From the cell containing the given text, extract its center point as [x, y] coordinate. 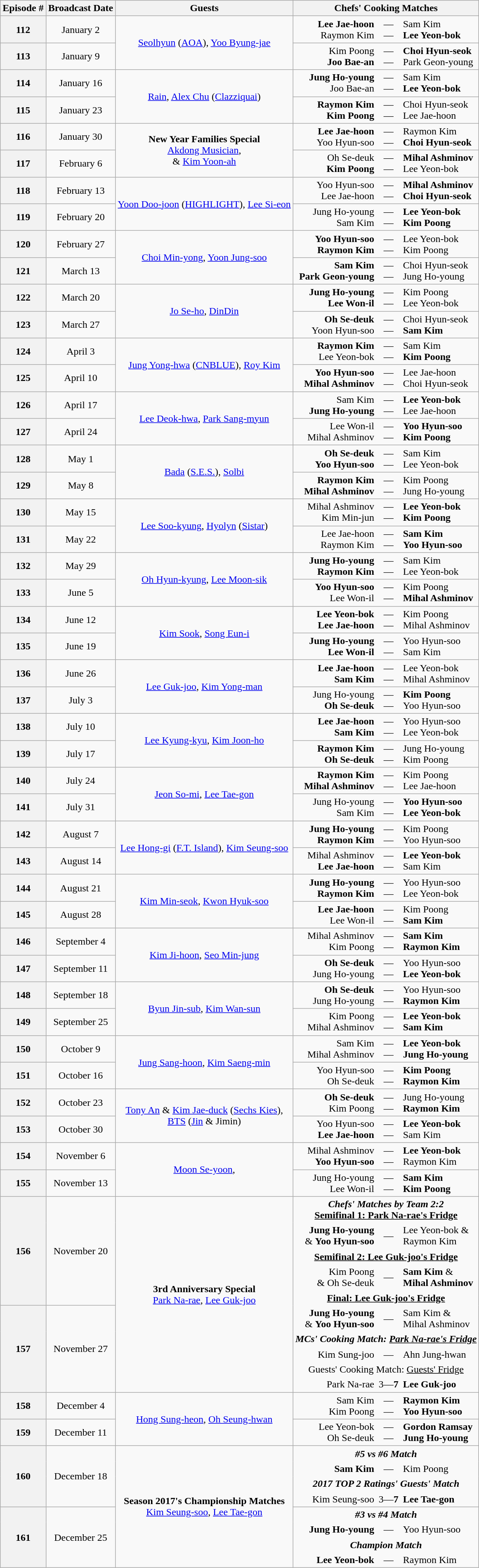
January 9 [81, 56]
March 27 [81, 324]
January 23 [81, 110]
October 23 [81, 1103]
142 [23, 835]
#5 vs #6 Match [386, 1454]
November 27 [81, 1349]
Season 2017's Championship MatchesKim Seung-soo, Lee Tae-gon [205, 1507]
Lee Deok-hwa, Park Sang-myun [205, 418]
Sam KimYoo Hyun-soo [440, 539]
133 [23, 593]
December 4 [81, 1406]
Yoo Hyun-soo [440, 1530]
Yoo Hyun-sooSam Kim [440, 646]
Yoon Doo-joon (HIGHLIGHT), Lee Si-eon [205, 204]
129 [23, 486]
Oh Se-deukYoo Hyun-soo [334, 458]
December 18 [81, 1476]
Lee Soo-kyung, Hyolyn (Sistar) [205, 526]
132 [23, 566]
May 29 [81, 566]
140 [23, 781]
Jung Yong-hwa (CNBLUE), Roy Kim [205, 365]
April 24 [81, 432]
Lee Yeon-bok [334, 1560]
Kim Ji-hoon, Seo Min-jung [205, 955]
September 25 [81, 1022]
161 [23, 1537]
136 [23, 673]
July 31 [81, 807]
Guests' Cooking Match: Guests' Fridge [386, 1370]
Lee Yeon-bokRaymon Kim [440, 1156]
Moon Se-yoon, [205, 1169]
115 [23, 110]
137 [23, 700]
Chefs' Matches by Team 2:2Semifinal 1: Park Na-rae's Fridge [386, 1210]
October 30 [81, 1129]
August 14 [81, 861]
127 [23, 432]
134 [23, 619]
January 16 [81, 83]
Oh Se-deukYoon Hyun-soo [334, 324]
July 10 [81, 726]
Jo Se-ho, DinDin [205, 311]
144 [23, 888]
Raymon Kim [440, 1560]
Lee Jae-hoonYoo Hyun-soo [334, 137]
June 5 [81, 593]
September 18 [81, 995]
May 22 [81, 539]
Mihal AshminovKim Min-jun [334, 512]
116 [23, 137]
March 13 [81, 270]
Lee Jae-hoonChoi Hyun-seok [440, 378]
Mihal AshminovChoi Hyun-seok [440, 190]
Hong Sung-heon, Oh Seung-hwan [205, 1419]
157 [23, 1349]
Mihal AshminovLee Yeon-bok [440, 163]
152 [23, 1103]
Kim Sook, Song Eun-i [205, 633]
Park Na-rae [334, 1385]
Raymon KimYoo Hyun-soo [440, 1406]
Kim PoongLee Jae-hoon [440, 781]
Choi Hyun-seokSam Kim [440, 324]
Rain, Alex Chu (Clazziquai) [205, 96]
113 [23, 56]
May 1 [81, 458]
Lee Guk-joo, Kim Yong-man [205, 686]
125 [23, 378]
Kim Seung-soo [334, 1499]
Jung Ho-youngKim Poong [440, 754]
130 [23, 512]
Broadcast Date [81, 8]
June 19 [81, 646]
December 25 [81, 1537]
Kim PoongJoo Bae-an [334, 56]
Sam Kim [334, 1469]
Mihal AshminovLee Jae-hoon [334, 861]
March 20 [81, 298]
Lee Yeon-bokOh Se-deuk [334, 1432]
Lee Tae-gon [440, 1499]
July 17 [81, 754]
Kim Poong [440, 1469]
139 [23, 754]
3rd Anniversary SpecialPark Na-rae, Lee Guk-joo [205, 1295]
Yoo Hyun-sooMihal Ashminov [334, 378]
112 [23, 30]
Sam KimRaymon Kim [440, 942]
Sam KimPark Geon-young [334, 270]
Kim PoongJung Ho-young [440, 486]
Kim Poong& Oh Se-deuk [334, 1277]
Chefs' Cooking Matches [386, 8]
Sam KimMihal Ashminov [334, 1049]
121 [23, 270]
Choi Min-yong, Yoon Jung-soo [205, 257]
Lee Kyung-kyu, Kim Joon-ho [205, 740]
February 27 [81, 244]
Episode # [23, 8]
Raymon KimKim Poong [334, 110]
Mihal AshminovYoo Hyun-soo [334, 1156]
141 [23, 807]
148 [23, 995]
156 [23, 1251]
153 [23, 1129]
Jung Ho-youngOh Se-deuk [334, 700]
May 8 [81, 486]
Choi Hyun-seokPark Geon-young [440, 56]
158 [23, 1406]
150 [23, 1049]
Ahn Jung-hwan [440, 1354]
117 [23, 163]
June 12 [81, 619]
November 13 [81, 1182]
143 [23, 861]
October 9 [81, 1049]
114 [23, 83]
April 17 [81, 405]
Yoo Hyun-sooLee Won-il [334, 593]
MCs' Cooking Match: Park Na-rae's Fridge [386, 1339]
April 10 [81, 378]
January 2 [81, 30]
May 15 [81, 512]
160 [23, 1476]
Bada (S.E.S.), Solbi [205, 472]
August 21 [81, 888]
June 26 [81, 673]
Lee Yeon-bokMihal Ashminov [440, 673]
Choi Hyun-seokJung Ho-young [440, 270]
2017 TOP 2 Ratings' Guests' Match [386, 1484]
Kim PoongSam Kim [440, 914]
120 [23, 244]
155 [23, 1182]
Oh Hyun-kyung, Lee Moon-sik [205, 579]
Lee Jae-hoonLee Won-il [334, 914]
December 11 [81, 1432]
151 [23, 1075]
Lee Hong-gi (F.T. Island), Kim Seung-soo [205, 848]
Byun Jin-sub, Kim Wan-sun [205, 1009]
Gordon RamsayJung Ho-young [440, 1432]
January 30 [81, 137]
Raymon KimOh Se-deuk [334, 754]
122 [23, 298]
131 [23, 539]
September 11 [81, 968]
128 [23, 458]
154 [23, 1156]
149 [23, 1022]
Jung Sang-hoon, Kim Saeng-min [205, 1062]
February 6 [81, 163]
135 [23, 646]
October 16 [81, 1075]
147 [23, 968]
Semifinal 2: Lee Guk-joo's Fridge [386, 1257]
Jung Ho-youngJoo Bae-an [334, 83]
Jeon So-mi, Lee Tae-gon [205, 794]
145 [23, 914]
Raymon KimChoi Hyun-seok [440, 137]
New Year Families SpecialAkdong Musician, & Kim Yoon-ah [205, 150]
Seolhyun (AOA), Yoo Byung-jae [205, 43]
Guests [205, 8]
Kim Sung-joo [334, 1354]
Sam KimJung Ho-young [334, 405]
Lee Yeon-bok &Raymon Kim [440, 1236]
Lee Yeon-bokJung Ho-young [440, 1049]
Yoo Hyun-sooOh Se-deuk [334, 1075]
July 24 [81, 781]
Kim PoongRaymon Kim [440, 1075]
118 [23, 190]
November 20 [81, 1251]
126 [23, 405]
Final: Lee Guk-joo's Fridge [386, 1298]
April 3 [81, 351]
124 [23, 351]
138 [23, 726]
159 [23, 1432]
Raymon KimLee Yeon-bok [334, 351]
Jung Ho-young [334, 1530]
August 7 [81, 835]
November 6 [81, 1156]
August 28 [81, 914]
Mihal AshminovKim Poong [334, 942]
Yoo Hyun-sooKim Poong [440, 432]
119 [23, 217]
Lee Won-ilMihal Ashminov [334, 432]
Choi Hyun-seokLee Jae-hoon [440, 110]
September 4 [81, 942]
146 [23, 942]
July 3 [81, 700]
February 13 [81, 190]
#3 vs #4 Match [386, 1515]
Champion Match [386, 1544]
123 [23, 324]
February 20 [81, 217]
Tony An & Kim Jae-duck (Sechs Kies),BTS (Jin & Jimin) [205, 1116]
Lee Guk-joo [440, 1385]
Kim PoongLee Yeon-bok [440, 298]
Kim Min-seok, Kwon Hyuk-soo [205, 901]
